Capture the cell that displays the provided text and extract its (x, y) central coordinate. 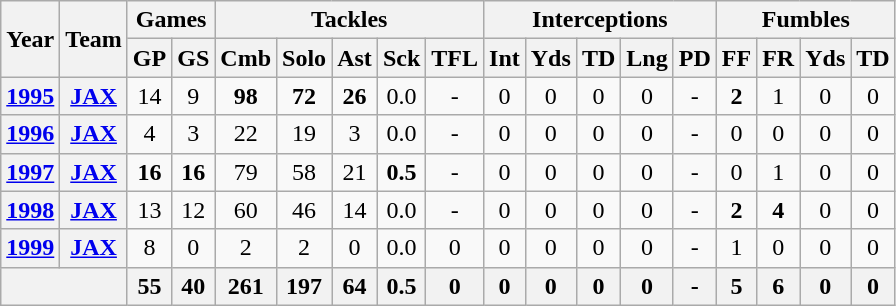
TFL (455, 58)
8 (149, 248)
Games (170, 20)
Cmb (246, 58)
Year (30, 39)
5 (736, 286)
Interceptions (600, 20)
55 (149, 286)
PD (694, 58)
Solo (304, 58)
1997 (30, 172)
Ast (355, 58)
98 (246, 96)
Fumbles (806, 20)
72 (304, 96)
1998 (30, 210)
6 (778, 286)
1996 (30, 134)
12 (194, 210)
40 (194, 286)
46 (304, 210)
GP (149, 58)
197 (304, 286)
79 (246, 172)
26 (355, 96)
64 (355, 286)
Lng (647, 58)
Int (505, 58)
Tackles (350, 20)
GS (194, 58)
58 (304, 172)
60 (246, 210)
FR (778, 58)
9 (194, 96)
21 (355, 172)
FF (736, 58)
22 (246, 134)
261 (246, 286)
1999 (30, 248)
1995 (30, 96)
Sck (401, 58)
Team (94, 39)
19 (304, 134)
13 (149, 210)
